Find where the given text appears and provide that cell's center as (X, Y) coordinate. 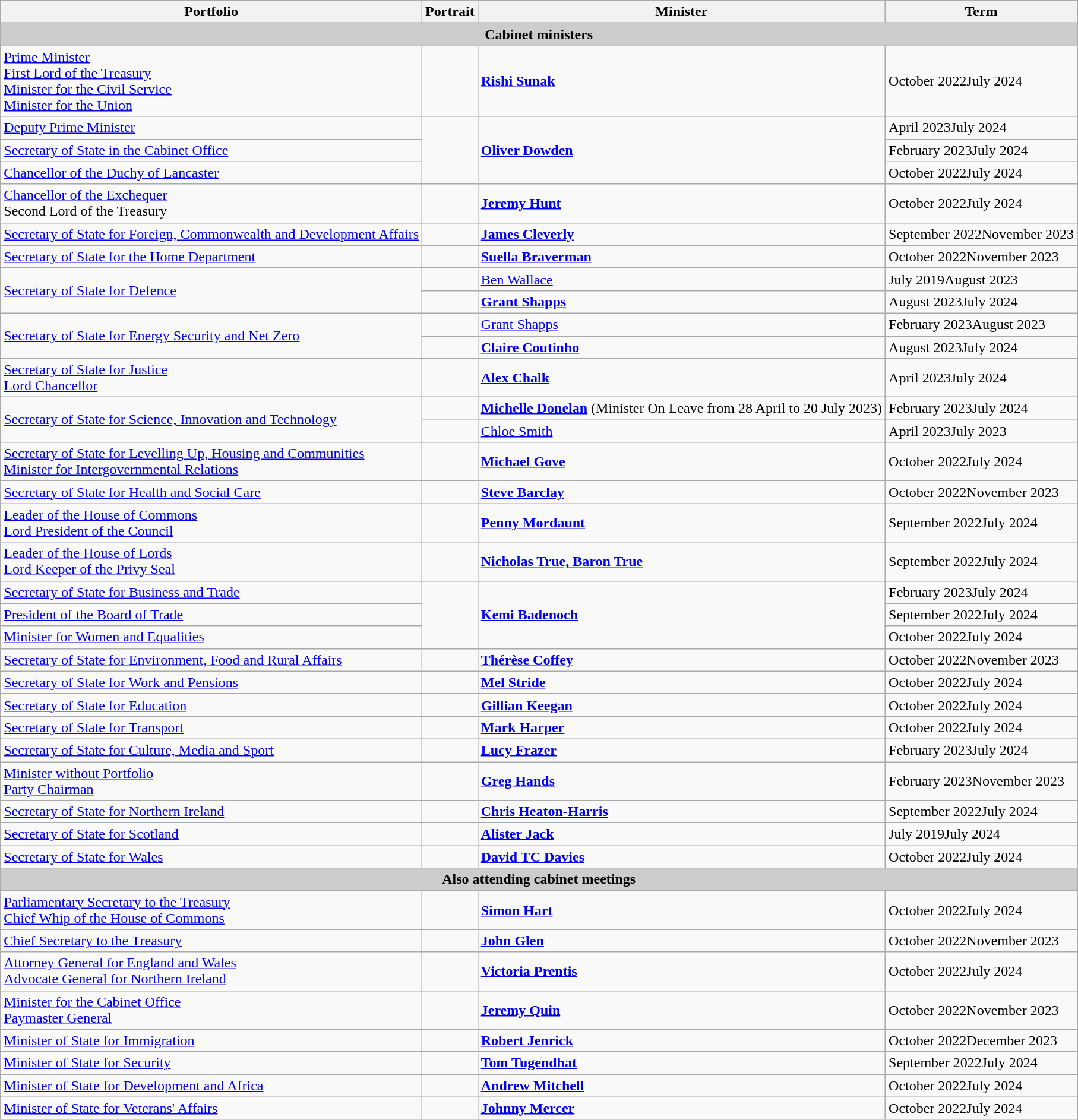
Minister of State for Security (211, 1063)
Prime MinisterFirst Lord of the TreasuryMinister for the Civil ServiceMinister for the Union (211, 81)
Michael Gove (681, 462)
Gillian Keegan (681, 705)
David TC Davies (681, 857)
Secretary of State for Defence (211, 290)
Steve Barclay (681, 492)
September 2022November 2023 (981, 234)
Thérèse Coffey (681, 660)
Chancellor of the Duchy of Lancaster (211, 173)
Cabinet ministers (539, 34)
Secretary of State in the Cabinet Office (211, 150)
July 2019August 2023 (981, 279)
Johnny Mercer (681, 1108)
Jeremy Hunt (681, 203)
Victoria Prentis (681, 972)
Robert Jenrick (681, 1040)
President of the Board of Trade (211, 615)
April 2023July 2023 (981, 431)
Chris Heaton-Harris (681, 812)
Parliamentary Secretary to the TreasuryChief Whip of the House of Commons (211, 910)
John Glen (681, 941)
Minister for the Cabinet OfficePaymaster General (211, 1010)
Suella Braverman (681, 257)
Oliver Dowden (681, 150)
Minister of State for Immigration (211, 1040)
Minister (681, 12)
Tom Tugendhat (681, 1063)
Andrew Mitchell (681, 1086)
October 2022December 2023 (981, 1040)
James Cleverly (681, 234)
Kemi Badenoch (681, 615)
July 2019July 2024 (981, 834)
Claire Coutinho (681, 347)
Chief Secretary to the Treasury (211, 941)
Secretary of State for Wales (211, 857)
Secretary of State for Culture, Media and Sport (211, 750)
Secretary of State for JusticeLord Chancellor (211, 378)
Secretary of State for Transport (211, 727)
Chancellor of the ExchequerSecond Lord of the Treasury (211, 203)
Secretary of State for Work and Pensions (211, 682)
Minister of State for Development and Africa (211, 1086)
February 2023November 2023 (981, 780)
Secretary of State for Health and Social Care (211, 492)
Term (981, 12)
Deputy Prime Minister (211, 128)
Portfolio (211, 12)
Attorney General for England and WalesAdvocate General for Northern Ireland (211, 972)
Nicholas True, Baron True (681, 562)
Jeremy Quin (681, 1010)
Mark Harper (681, 727)
February 2023August 2023 (981, 324)
Alex Chalk (681, 378)
Secretary of State for Environment, Food and Rural Affairs (211, 660)
Simon Hart (681, 910)
Lucy Frazer (681, 750)
Minister without PortfolioParty Chairman (211, 780)
Secretary of State for Education (211, 705)
Secretary of State for Foreign, Commonwealth and Development Affairs (211, 234)
Secretary of State for Business and Trade (211, 592)
Secretary of State for Scotland (211, 834)
Secretary of State for the Home Department (211, 257)
Minister of State for Veterans' Affairs (211, 1108)
Ben Wallace (681, 279)
Secretary of State for Energy Security and Net Zero (211, 336)
Mel Stride (681, 682)
Rishi Sunak (681, 81)
Also attending cabinet meetings (539, 879)
Chloe Smith (681, 431)
Secretary of State for Science, Innovation and Technology (211, 420)
Michelle Donelan (Minister On Leave from 28 April to 20 July 2023) (681, 409)
Penny Mordaunt (681, 523)
Greg Hands (681, 780)
Secretary of State for Levelling Up, Housing and CommunitiesMinister for Intergovernmental Relations (211, 462)
Leader of the House of Lords Lord Keeper of the Privy Seal (211, 562)
Alister Jack (681, 834)
Secretary of State for Northern Ireland (211, 812)
Leader of the House of Commons Lord President of the Council (211, 523)
Minister for Women and Equalities (211, 637)
Portrait (450, 12)
